Output the [x, y] coordinate of the center of the cell containing the given text.  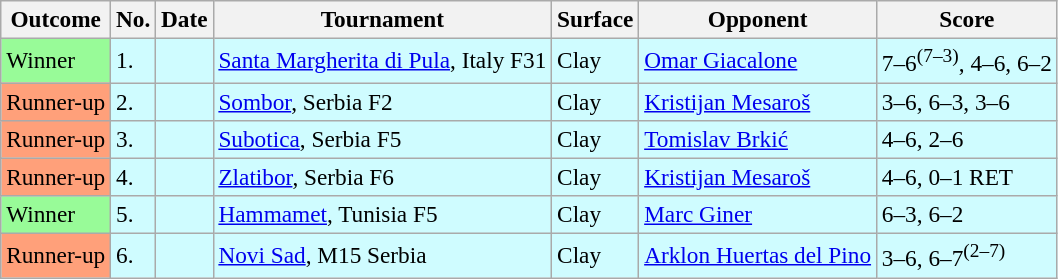
No. [134, 19]
3–6, 6–7(2–7) [966, 255]
Surface [596, 19]
Arklon Huertas del Pino [758, 255]
4. [134, 177]
Opponent [758, 19]
Omar Giacalone [758, 60]
Novi Sad, M15 Serbia [382, 255]
4–6, 2–6 [966, 139]
Outcome [56, 19]
1. [134, 60]
3–6, 6–3, 3–6 [966, 101]
6. [134, 255]
Subotica, Serbia F5 [382, 139]
Tomislav Brkić [758, 139]
Tournament [382, 19]
Zlatibor, Serbia F6 [382, 177]
Marc Giner [758, 214]
7–6(7–3), 4–6, 6–2 [966, 60]
4–6, 0–1 RET [966, 177]
Sombor, Serbia F2 [382, 101]
Score [966, 19]
5. [134, 214]
3. [134, 139]
Date [184, 19]
Santa Margherita di Pula, Italy F31 [382, 60]
2. [134, 101]
6–3, 6–2 [966, 214]
Hammamet, Tunisia F5 [382, 214]
